Scan for the cell matching the given text and deliver its (X, Y) coordinate at center. 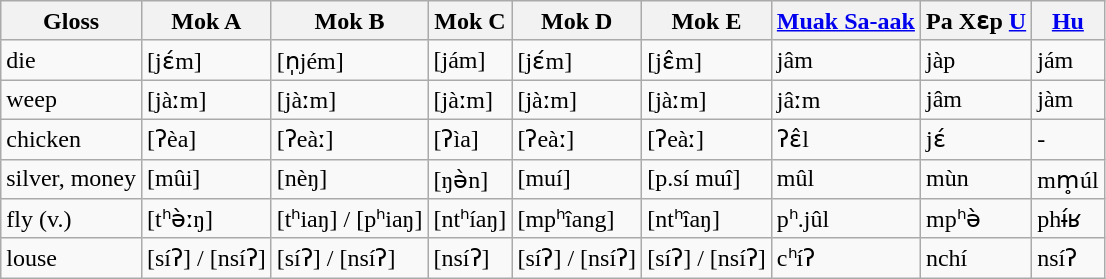
die (72, 60)
[tʰə̀ːŋ] (206, 219)
[nèŋ] (350, 179)
mm̥úl (1068, 179)
Mok E (707, 21)
Pa Xɛp U (976, 21)
[mûi] (206, 179)
nchí (976, 258)
jâːm (846, 100)
Mok A (206, 21)
[n̩jém] (350, 60)
phɨ́ʁ (1068, 219)
[ŋə̀n] (470, 179)
ʔɛ̂l (846, 139)
Mok D (577, 21)
mûl (846, 179)
[ʔìa] (470, 139)
[mpʰîang] (577, 219)
[ntʰíaŋ] (470, 219)
jɛ́ (976, 139)
[ʔèa] (206, 139)
weep (72, 100)
louse (72, 258)
fly (v.) (72, 219)
Mok C (470, 21)
Hu (1068, 21)
[jɛ̂m] (707, 60)
cʰíʔ (846, 258)
Muak Sa-aak (846, 21)
jàm (1068, 100)
jám (1068, 60)
[p.sí muî] (707, 179)
chicken (72, 139)
[muí] (577, 179)
pʰ.jûl (846, 219)
[tʰiaŋ] / [pʰiaŋ] (350, 219)
Mok B (350, 21)
[nsíʔ] (470, 258)
jàp (976, 60)
[jám] (470, 60)
mpʰə̀ (976, 219)
Gloss (72, 21)
[ntʰîaŋ] (707, 219)
mùn (976, 179)
silver, money (72, 179)
- (1068, 139)
nsíʔ (1068, 258)
